Capture the cell that displays the provided text and extract its [X, Y] central coordinate. 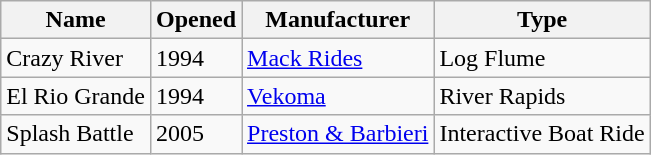
Mack Rides [338, 58]
Type [542, 20]
2005 [196, 134]
Crazy River [76, 58]
Opened [196, 20]
Name [76, 20]
Log Flume [542, 58]
Manufacturer [338, 20]
Vekoma [338, 96]
Splash Battle [76, 134]
River Rapids [542, 96]
Interactive Boat Ride [542, 134]
El Rio Grande [76, 96]
Preston & Barbieri [338, 134]
